Provide the [X, Y] coordinate of the cell's center where the given text is located.  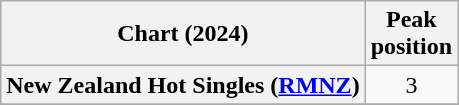
3 [411, 85]
Chart (2024) [183, 34]
Peakposition [411, 34]
New Zealand Hot Singles (RMNZ) [183, 85]
